Determine the (x, y) coordinate at the center of the cell enclosing the given text.  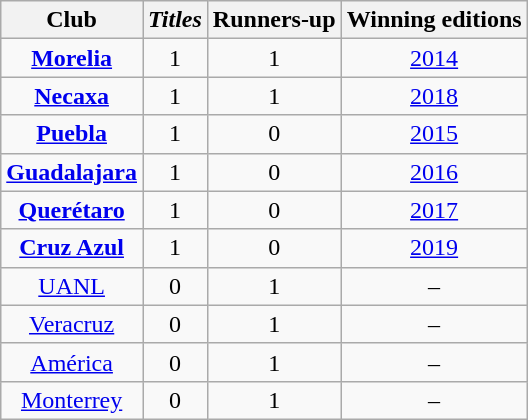
2018 (434, 96)
Necaxa (72, 96)
Querétaro (72, 210)
Winning editions (434, 20)
Guadalajara (72, 172)
2015 (434, 134)
Puebla (72, 134)
2016 (434, 172)
Veracruz (72, 324)
Cruz Azul (72, 248)
Runners-up (274, 20)
2019 (434, 248)
2017 (434, 210)
Monterrey (72, 400)
2014 (434, 58)
Titles (174, 20)
UANL (72, 286)
América (72, 362)
Club (72, 20)
Morelia (72, 58)
